Provide the (x, y) coordinate of the cell's center where the given text is located.  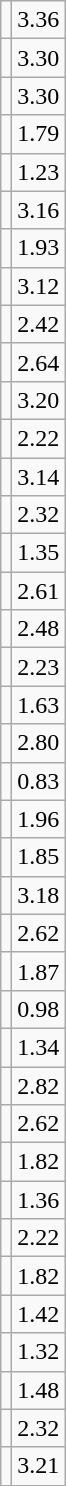
0.83 (38, 781)
2.61 (38, 591)
3.21 (38, 1466)
1.96 (38, 819)
1.79 (38, 134)
1.32 (38, 1352)
2.23 (38, 667)
3.20 (38, 400)
3.36 (38, 20)
2.42 (38, 324)
1.87 (38, 971)
3.14 (38, 477)
2.80 (38, 743)
0.98 (38, 1009)
1.36 (38, 1200)
1.63 (38, 705)
2.64 (38, 362)
1.93 (38, 248)
1.34 (38, 1047)
1.35 (38, 553)
2.82 (38, 1085)
1.23 (38, 172)
1.42 (38, 1314)
1.85 (38, 857)
3.16 (38, 210)
1.48 (38, 1390)
2.48 (38, 629)
3.18 (38, 895)
3.12 (38, 286)
